Return (X, Y) of the center of cell containing provided text 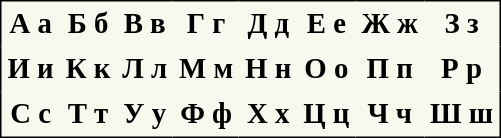
К к (88, 68)
Г г (206, 24)
П п (390, 68)
Р р (462, 68)
М м (206, 68)
Т т (88, 115)
Л л (144, 68)
З з (462, 24)
Ч ч (390, 115)
И и (30, 68)
Е е (326, 24)
Ж ж (390, 24)
Х х (268, 115)
Б б (88, 24)
Д д (268, 24)
Ц ц (326, 115)
А а (30, 24)
Н н (268, 68)
У у (144, 115)
Ф ф (206, 115)
В в (144, 24)
О о (326, 68)
Ш ш (462, 115)
С с (30, 115)
